From the cell containing the given text, extract its center point as (x, y) coordinate. 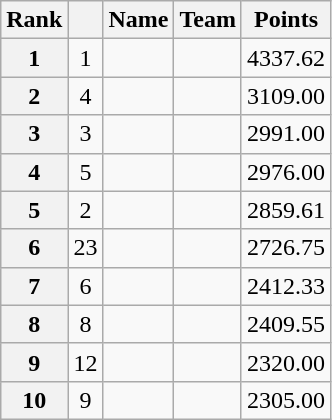
3109.00 (286, 96)
10 (34, 400)
23 (86, 248)
2859.61 (286, 210)
Rank (34, 20)
2412.33 (286, 286)
2976.00 (286, 172)
2305.00 (286, 400)
2726.75 (286, 248)
2991.00 (286, 134)
2409.55 (286, 324)
Name (138, 20)
2320.00 (286, 362)
Team (208, 20)
12 (86, 362)
4337.62 (286, 58)
7 (34, 286)
Points (286, 20)
